Scan for the cell matching the given text and deliver its (x, y) coordinate at center. 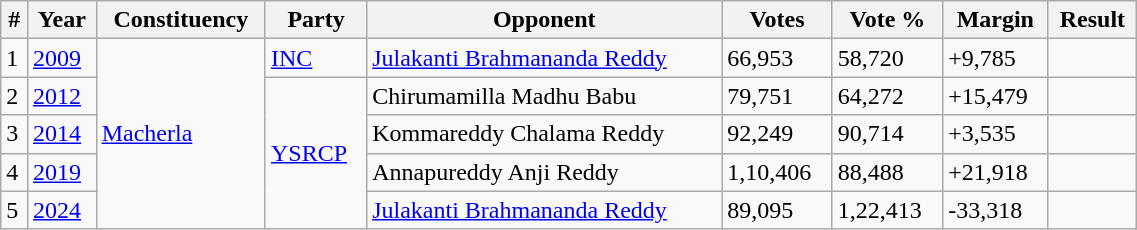
Chirumamilla Madhu Babu (544, 96)
+15,479 (996, 96)
90,714 (887, 134)
-33,318 (996, 210)
+21,918 (996, 172)
Opponent (544, 20)
64,272 (887, 96)
79,751 (777, 96)
2 (14, 96)
88,488 (887, 172)
58,720 (887, 58)
5 (14, 210)
2019 (62, 172)
Year (62, 20)
Votes (777, 20)
4 (14, 172)
1 (14, 58)
Macherla (180, 134)
Annapureddy Anji Reddy (544, 172)
92,249 (777, 134)
INC (316, 58)
1,22,413 (887, 210)
2009 (62, 58)
2024 (62, 210)
89,095 (777, 210)
Vote % (887, 20)
YSRCP (316, 153)
+9,785 (996, 58)
Margin (996, 20)
+3,535 (996, 134)
2014 (62, 134)
Constituency (180, 20)
Result (1092, 20)
Party (316, 20)
66,953 (777, 58)
1,10,406 (777, 172)
Kommareddy Chalama Reddy (544, 134)
3 (14, 134)
2012 (62, 96)
# (14, 20)
